Find where the given text appears and provide that cell's center as [X, Y] coordinate. 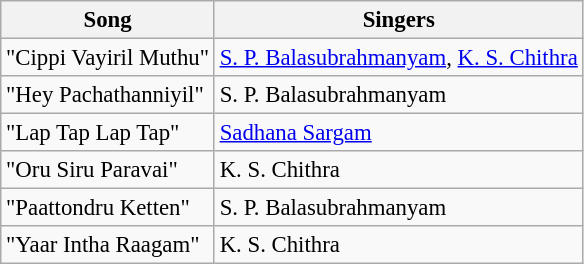
Singers [398, 20]
Song [108, 20]
"Oru Siru Paravai" [108, 170]
"Hey Pachathanniyil" [108, 95]
"Lap Tap Lap Tap" [108, 133]
"Cippi Vayiril Muthu" [108, 58]
S. P. Balasubrahmanyam, K. S. Chithra [398, 58]
Sadhana Sargam [398, 133]
"Yaar Intha Raagam" [108, 245]
"Paattondru Ketten" [108, 208]
